Pinpoint the cell where the given text exists, returning its (x, y) midpoint coordinate. 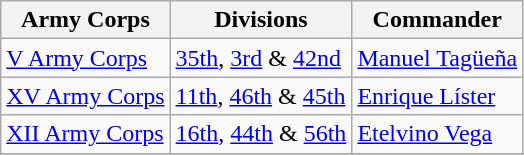
16th, 44th & 56th (261, 134)
Manuel Tagüeña (438, 58)
Enrique Líster (438, 96)
Army Corps (86, 20)
XV Army Corps (86, 96)
Commander (438, 20)
Divisions (261, 20)
11th, 46th & 45th (261, 96)
XII Army Corps (86, 134)
Etelvino Vega (438, 134)
V Army Corps (86, 58)
35th, 3rd & 42nd (261, 58)
